Locate the cell with the specified text and output its [x, y] center coordinate. 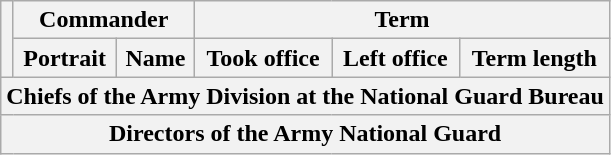
Term length [534, 58]
Name [155, 58]
Commander [104, 20]
Took office [264, 58]
Chiefs of the Army Division at the National Guard Bureau [306, 96]
Directors of the Army National Guard [306, 134]
Term [402, 20]
Portrait [64, 58]
Left office [396, 58]
